Search for the cell housing the specified text and yield its [X, Y] center coordinate. 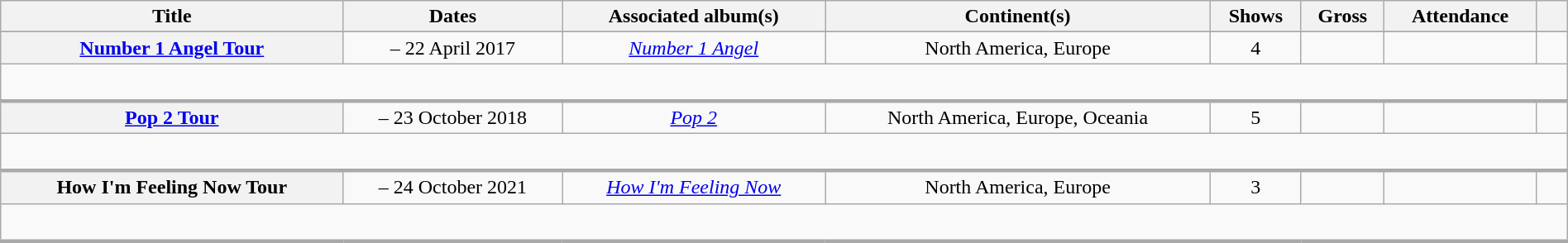
Dates [453, 17]
– 22 April 2017 [453, 48]
Attendance [1460, 17]
3 [1255, 187]
Pop 2 Tour [172, 117]
How I'm Feeling Now Tour [172, 187]
– 23 October 2018 [453, 117]
4 [1255, 48]
Number 1 Angel Tour [172, 48]
Pop 2 [693, 117]
Continent(s) [1018, 17]
Title [172, 17]
Associated album(s) [693, 17]
Gross [1343, 17]
Number 1 Angel [693, 48]
– 24 October 2021 [453, 187]
How I'm Feeling Now [693, 187]
North America, Europe, Oceania [1018, 117]
5 [1255, 117]
Shows [1255, 17]
